Pinpoint the cell where the given text exists, returning its (X, Y) midpoint coordinate. 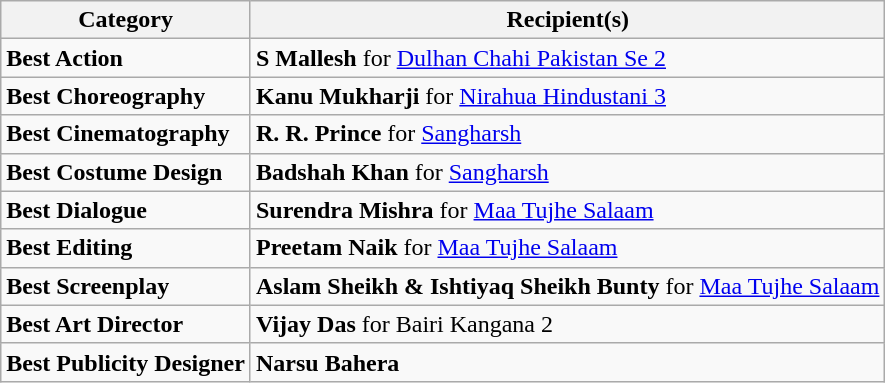
Preetam Naik for Maa Tujhe Salaam (568, 248)
Surendra Mishra for Maa Tujhe Salaam (568, 210)
Aslam Sheikh & Ishtiyaq Sheikh Bunty for Maa Tujhe Salaam (568, 286)
Badshah Khan for Sangharsh (568, 172)
S Mallesh for Dulhan Chahi Pakistan Se 2 (568, 58)
Best Costume Design (126, 172)
Kanu Mukharji for Nirahua Hindustani 3 (568, 96)
Best Dialogue (126, 210)
Narsu Bahera (568, 362)
Best Choreography (126, 96)
Best Art Director (126, 324)
Recipient(s) (568, 20)
Category (126, 20)
Best Editing (126, 248)
Vijay Das for Bairi Kangana 2 (568, 324)
Best Action (126, 58)
R. R. Prince for Sangharsh (568, 134)
Best Screenplay (126, 286)
Best Cinematography (126, 134)
Best Publicity Designer (126, 362)
